Provide the (x, y) coordinate of the cell's center where the given text is located.  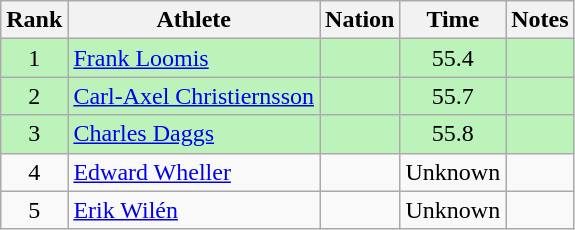
Edward Wheller (194, 172)
Carl-Axel Christiernsson (194, 96)
55.7 (453, 96)
Charles Daggs (194, 134)
Notes (540, 20)
Frank Loomis (194, 58)
5 (34, 210)
Nation (360, 20)
55.4 (453, 58)
Rank (34, 20)
1 (34, 58)
3 (34, 134)
Time (453, 20)
Athlete (194, 20)
4 (34, 172)
Erik Wilén (194, 210)
2 (34, 96)
55.8 (453, 134)
